Detect which cell encompasses the target text, then output its [x, y] center coordinate. 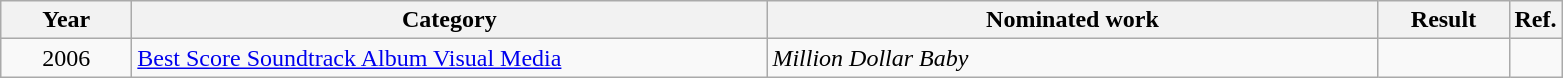
Category [450, 20]
Million Dollar Baby [1072, 58]
Ref. [1536, 20]
Result [1444, 20]
Best Score Soundtrack Album Visual Media [450, 58]
2006 [66, 58]
Year [66, 20]
Nominated work [1072, 20]
